Capture the cell that displays the provided text and extract its [X, Y] central coordinate. 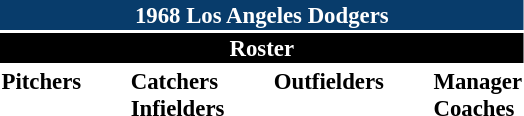
Roster [262, 48]
1968 Los Angeles Dodgers [262, 15]
